From the cell containing the given text, extract its center point as (X, Y) coordinate. 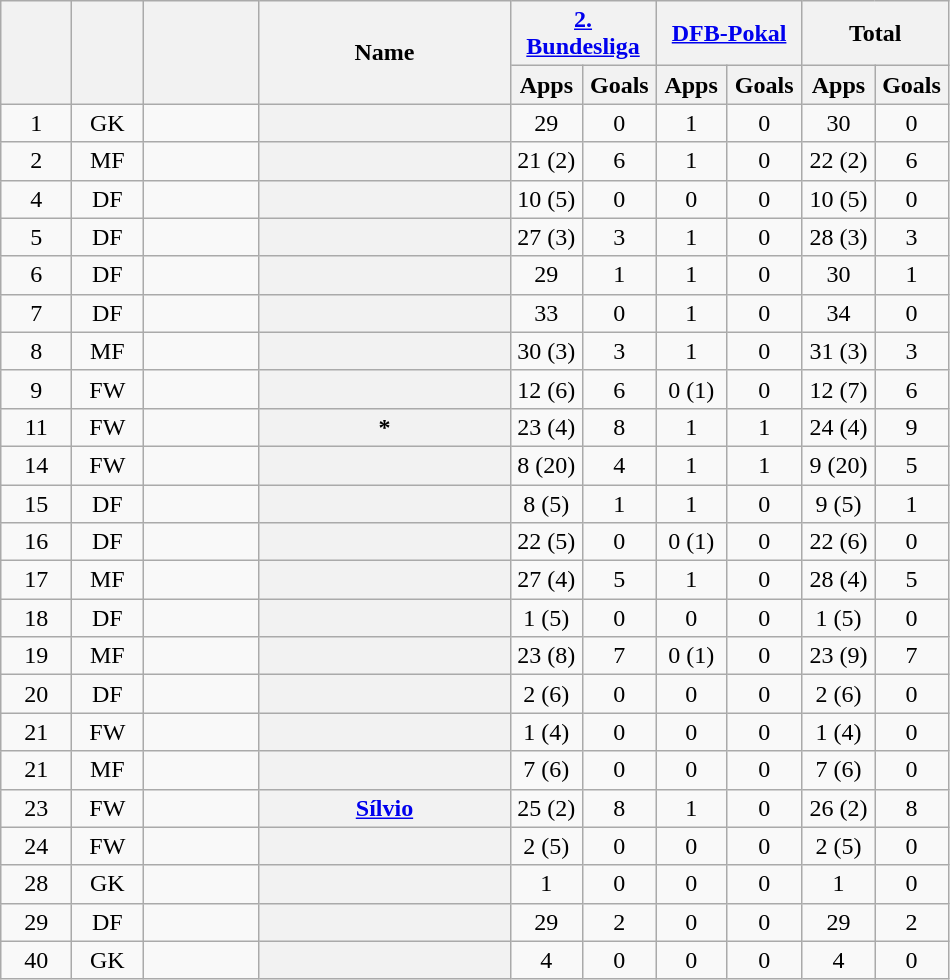
18 (36, 618)
30 (3) (546, 351)
34 (838, 313)
8 (5) (546, 503)
23 (8) (546, 656)
15 (36, 503)
8 (20) (546, 465)
23 (4) (546, 427)
9 (5) (838, 503)
12 (7) (838, 389)
22 (5) (546, 542)
28 (36, 884)
25 (2) (546, 808)
11 (36, 427)
28 (3) (838, 237)
22 (6) (838, 542)
Name (384, 52)
DFB-Pokal (729, 34)
27 (4) (546, 580)
33 (546, 313)
20 (36, 694)
28 (4) (838, 580)
27 (3) (546, 237)
12 (6) (546, 389)
40 (36, 960)
23 (9) (838, 656)
23 (36, 808)
21 (2) (546, 161)
Total (875, 34)
Sílvio (384, 808)
9 (20) (838, 465)
16 (36, 542)
22 (2) (838, 161)
24 (4) (838, 427)
2. Bundesliga (583, 34)
* (384, 427)
31 (3) (838, 351)
17 (36, 580)
26 (2) (838, 808)
24 (36, 846)
19 (36, 656)
14 (36, 465)
